Extract the [x, y] coordinate from the center of the cell holding the provided text.  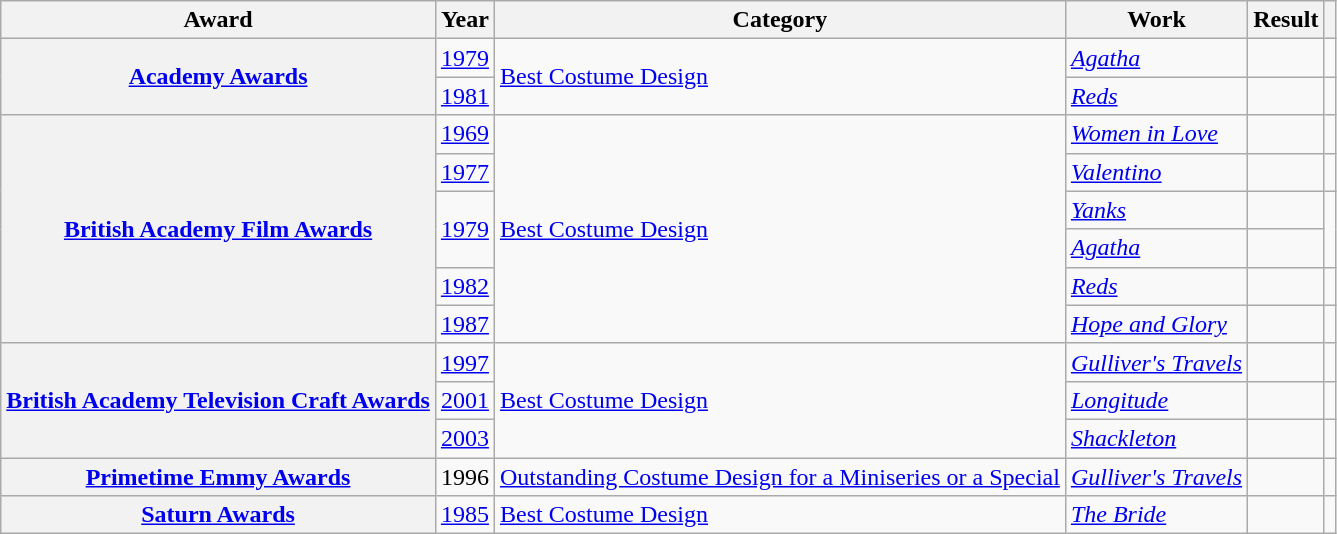
1981 [464, 96]
2003 [464, 438]
Category [780, 20]
1982 [464, 286]
1985 [464, 515]
1996 [464, 477]
Shackleton [1156, 438]
Result [1286, 20]
Saturn Awards [218, 515]
1969 [464, 134]
Award [218, 20]
Women in Love [1156, 134]
1987 [464, 324]
Year [464, 20]
2001 [464, 400]
The Bride [1156, 515]
1997 [464, 362]
1977 [464, 172]
Primetime Emmy Awards [218, 477]
Hope and Glory [1156, 324]
British Academy Film Awards [218, 229]
Outstanding Costume Design for a Miniseries or a Special [780, 477]
Academy Awards [218, 77]
Valentino [1156, 172]
Yanks [1156, 210]
British Academy Television Craft Awards [218, 400]
Longitude [1156, 400]
Work [1156, 20]
